Scan for the cell matching the given text and deliver its [X, Y] coordinate at center. 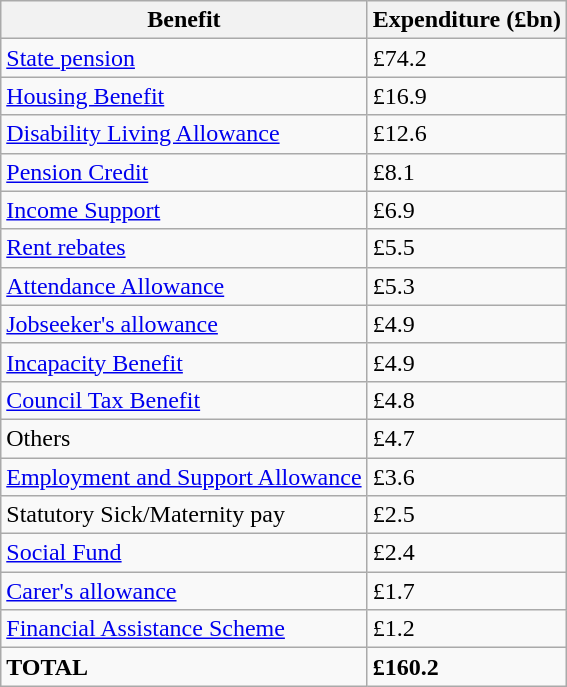
Employment and Support Allowance [184, 477]
Disability Living Allowance [184, 134]
£160.2 [466, 667]
£8.1 [466, 172]
£1.7 [466, 591]
Jobseeker's allowance [184, 324]
£12.6 [466, 134]
Others [184, 438]
Housing Benefit [184, 96]
£4.7 [466, 438]
Carer's allowance [184, 591]
Expenditure (£bn) [466, 20]
£74.2 [466, 58]
Statutory Sick/Maternity pay [184, 515]
Pension Credit [184, 172]
Income Support [184, 210]
£5.3 [466, 286]
State pension [184, 58]
£16.9 [466, 96]
Benefit [184, 20]
Rent rebates [184, 248]
£2.4 [466, 553]
£2.5 [466, 515]
Incapacity Benefit [184, 362]
£1.2 [466, 629]
£3.6 [466, 477]
£5.5 [466, 248]
Social Fund [184, 553]
Council Tax Benefit [184, 400]
Financial Assistance Scheme [184, 629]
£4.8 [466, 400]
TOTAL [184, 667]
£6.9 [466, 210]
Attendance Allowance [184, 286]
